Return the [X, Y] coordinate for the center point of the cell that contains the specified text.  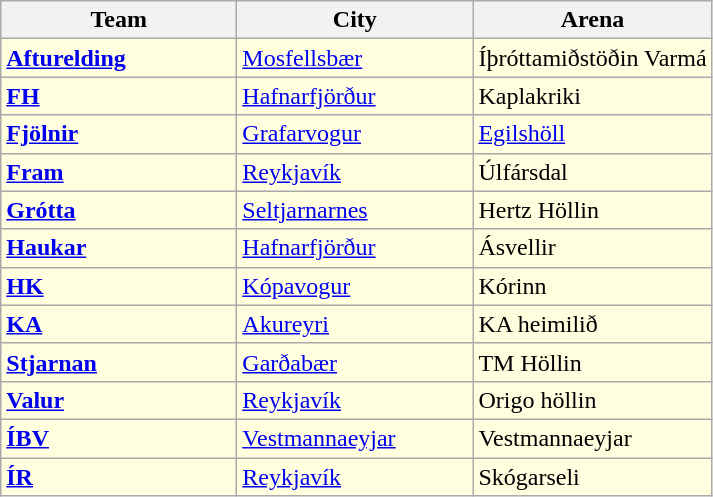
TM Höllin [592, 362]
Stjarnan [119, 362]
KA heimilið [592, 324]
Mosfellsbær [355, 58]
HK [119, 286]
Egilshöll [592, 134]
Grafarvogur [355, 134]
Hertz Höllin [592, 210]
ÍR [119, 477]
Arena [592, 20]
Íþróttamiðstöðin Varmá [592, 58]
Úlfársdal [592, 172]
Garðabær [355, 362]
ÍBV [119, 438]
Afturelding [119, 58]
Haukar [119, 248]
Seltjarnarnes [355, 210]
Akureyri [355, 324]
Ásvellir [592, 248]
Skógarseli [592, 477]
City [355, 20]
Kópavogur [355, 286]
Origo höllin [592, 400]
FH [119, 96]
Team [119, 20]
Grótta [119, 210]
KA [119, 324]
Valur [119, 400]
Kaplakriki [592, 96]
Kórinn [592, 286]
Fram [119, 172]
Fjölnir [119, 134]
